From the cell containing the given text, extract its center point as [x, y] coordinate. 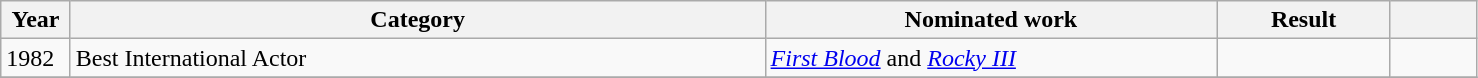
Year [36, 20]
Result [1304, 20]
Category [418, 20]
Nominated work [991, 20]
Best International Actor [418, 58]
First Blood and Rocky III [991, 58]
1982 [36, 58]
